Scan for the cell matching the given text and deliver its (x, y) coordinate at center. 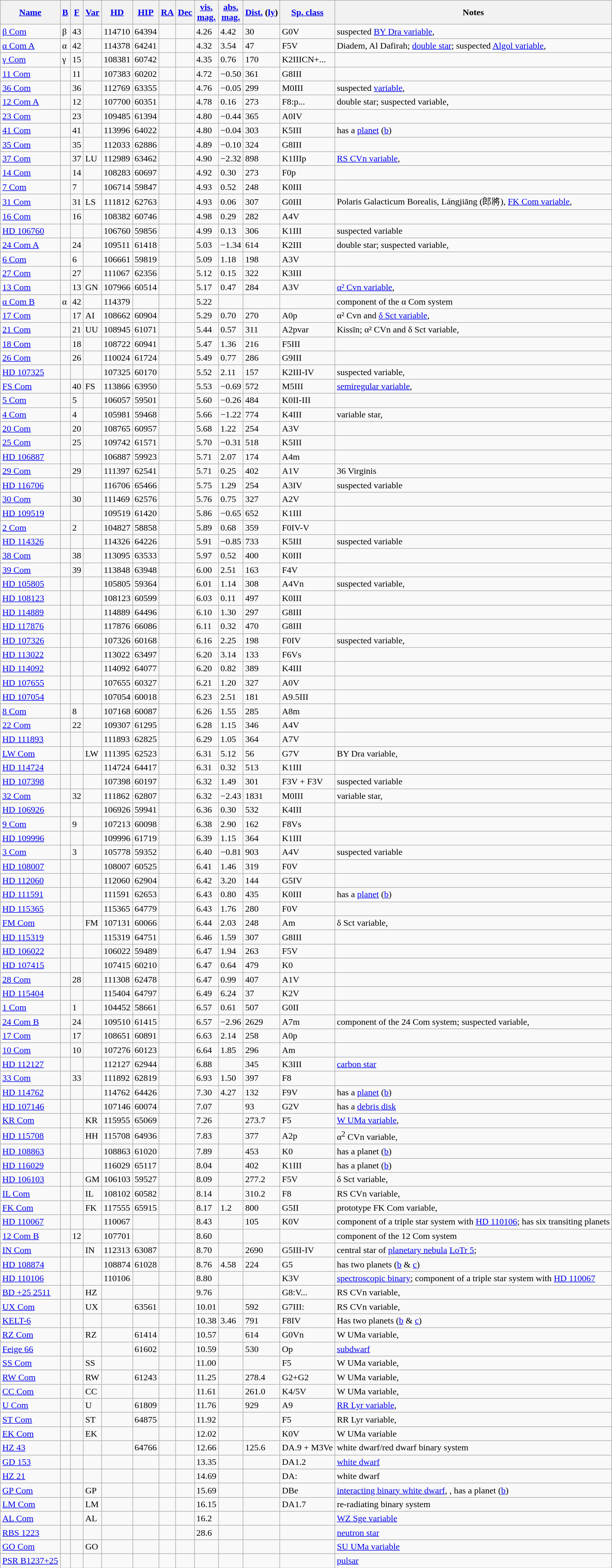
64077 (145, 669)
6.63 (206, 1036)
G9III (307, 358)
RW Com (30, 1377)
64875 (145, 1420)
G5III-IV (307, 1250)
4.78 (206, 102)
733 (261, 542)
104827 (117, 527)
107383 (117, 74)
346 (261, 725)
LW (92, 754)
115708 (117, 1136)
273.7 (261, 1121)
286 (261, 358)
Op (307, 1349)
64936 (145, 1136)
5.29 (206, 316)
0.13 (231, 231)
HD 116029 (30, 1165)
5.53 (206, 386)
108007 (117, 866)
108765 (117, 429)
484 (261, 400)
299 (261, 88)
HD 108874 (30, 1264)
61071 (145, 330)
36 Virginis (473, 471)
0.77 (231, 358)
345 (261, 1064)
2.03 (231, 923)
DA: (307, 1476)
6.26 (206, 711)
5.44 (206, 330)
BD +25 2511 (30, 1292)
6 Com (30, 259)
HD 116706 (30, 485)
114710 (117, 32)
Has two planets (b & c) (473, 1321)
HD 108863 (30, 1151)
15 (76, 60)
61020 (145, 1151)
27 (76, 273)
ST (92, 1420)
0.06 (231, 202)
32 (76, 796)
HD 108007 (30, 866)
F6Vs (307, 655)
5.47 (206, 344)
25 (76, 443)
61415 (145, 1022)
112127 (117, 1064)
10.01 (206, 1306)
FS Com (30, 386)
FM Com (30, 923)
109307 (117, 725)
108102 (117, 1194)
64797 (145, 994)
359 (261, 527)
5 Com (30, 400)
30 Com (30, 499)
RZ (92, 1335)
365 (261, 116)
170 (261, 60)
10.38 (206, 1321)
HD 109996 (30, 838)
16 Com (30, 217)
4.90 (206, 158)
8.09 (206, 1180)
6.42 (206, 880)
1.94 (231, 951)
60599 (145, 598)
F (76, 13)
115955 (117, 1121)
HD 107398 (30, 782)
K1IIIp (307, 158)
4 (76, 414)
GO (92, 1546)
3 (76, 852)
6.93 (206, 1078)
−0.04 (231, 130)
4.26 (206, 32)
64426 (145, 1092)
117555 (117, 1208)
F0p (307, 173)
−0.05 (231, 88)
A4m (307, 457)
310.2 (261, 1194)
semiregular variable, (473, 386)
9.76 (206, 1292)
A7V (307, 739)
109485 (117, 116)
0.75 (231, 499)
component of the α Com system (473, 302)
HD 107326 (30, 640)
592 (261, 1306)
10 Com (30, 1050)
18 Com (30, 344)
HD 115319 (30, 937)
spectroscopic binary; component of a triple star system with HD 110067 (473, 1278)
1.55 (231, 711)
111067 (117, 273)
63533 (145, 556)
α2 CVn variable, (473, 1136)
1.50 (231, 1078)
64766 (145, 1448)
Var (92, 13)
41 (76, 130)
LS (92, 202)
112989 (117, 158)
63561 (145, 1306)
61418 (145, 245)
59489 (145, 951)
61243 (145, 1377)
33 (76, 1078)
Kissīn; α² CVn and δ Sct variable, (473, 330)
16.15 (206, 1504)
5.17 (206, 287)
397 (261, 1078)
DA1.2 (307, 1462)
311 (261, 330)
114326 (117, 542)
5.70 (206, 443)
1.85 (231, 1050)
114724 (117, 768)
0.47 (231, 287)
107415 (117, 965)
2.90 (231, 824)
62819 (145, 1078)
43 (76, 32)
HD 115708 (30, 1136)
109742 (117, 443)
322 (261, 273)
RW (92, 1377)
GP Com (30, 1490)
109511 (117, 245)
2.11 (231, 372)
60742 (145, 60)
HD (117, 13)
G7III: (307, 1306)
6.38 (206, 824)
63355 (145, 88)
319 (261, 866)
2 Com (30, 527)
108283 (117, 173)
60514 (145, 287)
111892 (117, 1078)
110024 (117, 358)
29 (76, 471)
0.64 (231, 965)
59468 (145, 414)
306 (261, 231)
4.72 (206, 74)
111397 (117, 471)
261.0 (261, 1391)
6.41 (206, 866)
SU UMa variable (473, 1546)
6.01 (206, 584)
HD 106760 (30, 231)
62576 (145, 499)
7.07 (206, 1106)
B (65, 13)
60123 (145, 1050)
117876 (117, 626)
27 Com (30, 273)
A0V (307, 683)
8.43 (206, 1222)
107700 (117, 102)
111812 (117, 202)
IL Com (30, 1194)
32 Com (30, 796)
66086 (145, 626)
21 (76, 330)
5.97 (206, 556)
31 Com (30, 202)
HD 114092 (30, 669)
263 (261, 951)
HIP (145, 13)
−0.31 (231, 443)
530 (261, 1349)
60074 (145, 1106)
60210 (145, 965)
W UMa variable (473, 1434)
β Com (30, 32)
FM (92, 923)
K4/5V (307, 1391)
K2III (307, 245)
60168 (145, 640)
PSR B1237+25 (30, 1561)
104452 (117, 1008)
107966 (117, 287)
162 (261, 824)
G0V (307, 32)
47 (261, 46)
12 Com A (30, 102)
105981 (117, 414)
DA1.7 (307, 1504)
56 (261, 754)
U (92, 1405)
400 (261, 556)
22 Com (30, 725)
29 Com (30, 471)
K0II-III (307, 400)
14 (76, 173)
107276 (117, 1050)
59364 (145, 584)
12.66 (206, 1448)
6.64 (206, 1050)
361 (261, 74)
−0.65 (231, 513)
24 Com A (30, 245)
60891 (145, 1036)
62886 (145, 144)
903 (261, 852)
3.14 (231, 655)
113022 (117, 655)
6.21 (206, 683)
DA.9 + M3Ve (307, 1448)
258 (261, 1036)
113866 (117, 386)
59527 (145, 1180)
40 (76, 386)
−1.22 (231, 414)
282 (261, 217)
62478 (145, 979)
277.2 (261, 1180)
113996 (117, 130)
DBe (307, 1490)
62523 (145, 754)
α Com B (30, 302)
60351 (145, 102)
106926 (117, 810)
4.98 (206, 217)
F5III (307, 344)
F8Vs (307, 824)
re-radiating binary system (473, 1504)
HD 107146 (30, 1106)
110106 (117, 1278)
GO Com (30, 1546)
61602 (145, 1349)
110067 (117, 1222)
14 Com (30, 173)
7.26 (206, 1121)
−0.81 (231, 852)
K2IIICN+... (307, 60)
109996 (117, 838)
α² Cvn and δ Sct variable, (473, 316)
AL Com (30, 1518)
1.20 (231, 683)
65069 (145, 1121)
K2V (307, 994)
4.58 (231, 1264)
Dec (185, 13)
component of the 12 Com system (473, 1236)
7.30 (206, 1092)
F8IV (307, 1321)
60170 (145, 372)
23 (76, 116)
subdwarf (473, 1349)
65915 (145, 1208)
0.82 (231, 669)
108874 (117, 1264)
HD 114326 (30, 542)
28 (76, 979)
γ Com (30, 60)
HZ 43 (30, 1448)
14.69 (206, 1476)
β (65, 32)
6.10 (206, 612)
−1.34 (231, 245)
1.05 (231, 739)
9 (76, 824)
11 Com (30, 74)
pulsar (473, 1561)
0.16 (231, 102)
8 Com (30, 711)
497 (261, 598)
0.99 (231, 979)
HD 113022 (30, 655)
6.36 (206, 810)
GN (92, 287)
F4V (307, 570)
G8:V... (307, 1292)
1 Com (30, 1008)
FK Com (30, 1208)
62944 (145, 1064)
RBS 1223 (30, 1532)
KR (92, 1121)
LM Com (30, 1504)
108382 (117, 217)
35 (76, 144)
carbon star (473, 1064)
HD 110106 (30, 1278)
F0IV-V (307, 527)
60904 (145, 316)
component of a triple star system with HD 110106; has six transiting planets (473, 1222)
vis.mag. (206, 13)
4.27 (231, 1092)
HZ (92, 1292)
11.00 (206, 1363)
106022 (117, 951)
296 (261, 1050)
60746 (145, 217)
0.11 (231, 598)
interacting binary white dwarf, , has a planet (b) (473, 1490)
35 Com (30, 144)
285 (261, 711)
5.86 (206, 513)
central star of planetary nebula LoTr 5; (473, 1250)
−0.50 (231, 74)
4.76 (206, 88)
60018 (145, 697)
HD 117876 (30, 626)
1.22 (231, 429)
HD 107415 (30, 965)
HD 114724 (30, 768)
AI (92, 316)
22 (76, 725)
ST Com (30, 1420)
106714 (117, 187)
SS Com (30, 1363)
435 (261, 895)
0.29 (231, 217)
107146 (117, 1106)
278.4 (261, 1377)
62653 (145, 895)
7 Com (30, 187)
G5IV (307, 880)
6.00 (206, 570)
A3IV (307, 485)
IN Com (30, 1250)
270 (261, 316)
106103 (117, 1180)
61414 (145, 1335)
G7V (307, 754)
112769 (117, 88)
64779 (145, 909)
23 Com (30, 116)
GM (92, 1180)
114092 (117, 669)
HD 106926 (30, 810)
105 (261, 1222)
EK Com (30, 1434)
component of the 24 Com system; suspected variable, (473, 1022)
3.46 (231, 1321)
114762 (117, 1092)
216 (261, 344)
8.70 (206, 1250)
7.83 (206, 1136)
2.14 (231, 1036)
Sp. class (307, 13)
61394 (145, 116)
113848 (117, 570)
174 (261, 457)
Dist. (ly) (261, 13)
0.15 (231, 273)
133 (261, 655)
62825 (145, 739)
HD 106022 (30, 951)
60697 (145, 173)
UX Com (30, 1306)
2690 (261, 1250)
64226 (145, 542)
−2.96 (231, 1022)
F3V + F3V (307, 782)
18 (76, 344)
α² Cvn variable, (473, 287)
11.92 (206, 1420)
114889 (117, 612)
513 (261, 768)
A9 (307, 1405)
suspected BY Dra variable, (473, 32)
111893 (117, 739)
16.2 (206, 1518)
0.25 (231, 471)
301 (261, 782)
181 (261, 697)
1.18 (231, 259)
6.40 (206, 852)
HD 107655 (30, 683)
107054 (117, 697)
60087 (145, 711)
157 (261, 372)
114379 (117, 302)
106887 (117, 457)
UU (92, 330)
62904 (145, 880)
280 (261, 909)
308 (261, 584)
6.29 (206, 739)
112060 (117, 880)
6.16 (206, 640)
5.49 (206, 358)
26 Com (30, 358)
5.09 (206, 259)
CC Com (30, 1391)
115404 (117, 994)
K3V (307, 1278)
6 (76, 259)
38 Com (30, 556)
−2.43 (231, 796)
377 (261, 1136)
4.99 (206, 231)
791 (261, 1321)
41 Com (30, 130)
11.25 (206, 1377)
−0.10 (231, 144)
IN (92, 1250)
LU (92, 158)
−0.44 (231, 116)
G0II (307, 1008)
111591 (117, 895)
1.46 (231, 866)
224 (261, 1264)
6.03 (206, 598)
107131 (117, 923)
HD 114762 (30, 1092)
−0.69 (231, 386)
Name (30, 13)
60327 (145, 683)
107398 (117, 782)
31 (76, 202)
A7m (307, 1022)
GD 153 (30, 1462)
470 (261, 626)
26 (76, 358)
107701 (117, 1236)
107168 (117, 711)
111308 (117, 979)
60197 (145, 782)
HD 105805 (30, 584)
6.49 (206, 994)
0.70 (231, 316)
0.61 (231, 1008)
108123 (117, 598)
FS (92, 386)
116029 (117, 1165)
neutron star (473, 1532)
61724 (145, 358)
652 (261, 513)
108662 (117, 316)
0.76 (231, 60)
10.57 (206, 1335)
has a debris disk (473, 1106)
HD 110067 (30, 1222)
61719 (145, 838)
LW Com (30, 754)
M5III (307, 386)
59941 (145, 810)
6.46 (206, 937)
1.14 (231, 584)
112033 (117, 144)
EK (92, 1434)
RZ Com (30, 1335)
2.07 (231, 457)
20 (76, 429)
G2+G2 (307, 1377)
6.23 (206, 697)
28.6 (206, 1532)
65117 (145, 1165)
20 Com (30, 429)
111469 (117, 499)
G0Vn (307, 1335)
0.68 (231, 527)
63948 (145, 570)
8.76 (206, 1264)
59847 (145, 187)
1.36 (231, 344)
59352 (145, 852)
5.91 (206, 542)
108863 (117, 1151)
8.04 (206, 1165)
prototype FK Com variable, (473, 1208)
16 (76, 217)
112313 (117, 1250)
F9V (307, 1092)
59923 (145, 457)
929 (261, 1405)
111862 (117, 796)
60941 (145, 344)
1.29 (231, 485)
BY Dra variable, (473, 754)
21 Com (30, 330)
HD 109519 (30, 513)
HD 106887 (30, 457)
1831 (261, 796)
1.2 (231, 1208)
1.59 (231, 937)
58858 (145, 527)
407 (261, 979)
389 (261, 669)
125.6 (261, 1448)
60202 (145, 74)
37 Com (30, 158)
6.44 (206, 923)
12 Com B (30, 1236)
93 (261, 1106)
8 (76, 711)
59819 (145, 259)
7.89 (206, 1151)
6.28 (206, 725)
60582 (145, 1194)
60066 (145, 923)
108722 (117, 344)
36 Com (30, 88)
5 (76, 400)
8.17 (206, 1208)
4.42 (231, 32)
2 (76, 527)
60525 (145, 866)
CC (92, 1391)
5.52 (206, 372)
324 (261, 144)
5.75 (206, 485)
8.14 (206, 1194)
5.68 (206, 429)
4.35 (206, 60)
F8:p... (307, 102)
6.39 (206, 838)
303 (261, 130)
61295 (145, 725)
107326 (117, 640)
5.03 (206, 245)
white dwarf/red dwarf binary system (473, 1448)
UX (92, 1306)
0.57 (231, 330)
25 Com (30, 443)
1 (76, 1008)
28 Com (30, 979)
60098 (145, 824)
59856 (145, 231)
5.89 (206, 527)
−0.26 (231, 400)
5.76 (206, 499)
284 (261, 287)
65466 (145, 485)
2629 (261, 1022)
HD 112060 (30, 880)
108381 (117, 60)
774 (261, 414)
61809 (145, 1405)
64496 (145, 612)
58661 (145, 1008)
64751 (145, 937)
A8m (307, 711)
11.76 (206, 1405)
HD 111591 (30, 895)
572 (261, 386)
SS (92, 1363)
11.61 (206, 1391)
62356 (145, 273)
has two planets (b & c) (473, 1264)
4.92 (206, 173)
62807 (145, 796)
114378 (117, 46)
63950 (145, 386)
63497 (145, 655)
107213 (117, 824)
15.69 (206, 1490)
HD 107054 (30, 697)
Polaris Galacticum Borealis, Lángjiāng (郎將), FK Com variable, (473, 202)
A2pvar (307, 330)
K2III-IV (307, 372)
108651 (117, 1036)
Notes (473, 13)
G5II (307, 1208)
A2p (307, 1136)
G0III (307, 202)
G2V (307, 1106)
106057 (117, 400)
5.22 (206, 302)
10.59 (206, 1349)
8.60 (206, 1236)
3 Com (30, 852)
4.32 (206, 46)
12.02 (206, 1434)
61028 (145, 1264)
5.66 (206, 414)
61571 (145, 443)
GP (92, 1490)
3.20 (231, 880)
39 (76, 570)
6.11 (206, 626)
132 (261, 1092)
11 (76, 74)
800 (261, 1208)
abs.mag. (231, 13)
63087 (145, 1250)
0.80 (231, 895)
163 (261, 570)
AL (92, 1518)
115319 (117, 937)
116706 (117, 485)
U Com (30, 1405)
60957 (145, 429)
13.35 (206, 1462)
HD 106103 (30, 1180)
13 Com (30, 287)
1.76 (231, 909)
39 Com (30, 570)
144 (261, 880)
297 (261, 612)
KR Com (30, 1121)
RA (167, 13)
KELT-6 (30, 1321)
109510 (117, 1022)
7 (76, 187)
8.80 (206, 1278)
A0IV (307, 116)
HZ 21 (30, 1476)
F0IV (307, 640)
106760 (117, 231)
A4Vn (307, 584)
HD 115365 (30, 909)
HD 112127 (30, 1064)
IL (92, 1194)
107655 (117, 683)
1.30 (231, 612)
62763 (145, 202)
64022 (145, 130)
107325 (117, 372)
10 (76, 1050)
36 (76, 88)
479 (261, 965)
61420 (145, 513)
898 (261, 158)
4.89 (206, 144)
38 (76, 556)
109519 (117, 513)
64241 (145, 46)
64394 (145, 32)
LM (92, 1504)
γ (65, 60)
A9.5III (307, 697)
6.88 (206, 1064)
WZ Sge variable (473, 1518)
6.24 (231, 994)
HD 115404 (30, 994)
Feige 66 (30, 1349)
A2V (307, 499)
HD 108123 (30, 598)
108945 (117, 330)
59501 (145, 400)
2.25 (231, 640)
G5 (307, 1264)
HD 111893 (30, 739)
24 Com B (30, 1022)
63462 (145, 158)
106661 (117, 259)
113095 (117, 556)
HD 107325 (30, 372)
518 (261, 443)
−2.32 (231, 158)
453 (261, 1151)
532 (261, 810)
−0.85 (231, 542)
1.49 (231, 782)
FK (92, 1208)
9 Com (30, 824)
105805 (117, 584)
13 (76, 287)
111395 (117, 754)
4 Com (30, 414)
62541 (145, 471)
HH (92, 1136)
3.54 (231, 46)
α Com A (30, 46)
105778 (117, 852)
33 Com (30, 1078)
507 (261, 1008)
Diadem, Al Dafirah; double star; suspected Algol variable, (473, 46)
115365 (117, 909)
64417 (145, 768)
5.60 (206, 400)
HD 114889 (30, 612)
